For the text-containing cell, return its midpoint in [x, y] coordinate format. 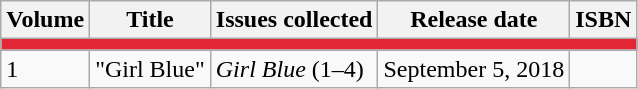
1 [46, 69]
"Girl Blue" [150, 69]
Title [150, 20]
Volume [46, 20]
Release date [474, 20]
Girl Blue (1–4) [294, 69]
ISBN [604, 20]
September 5, 2018 [474, 69]
Issues collected [294, 20]
